Scan for the cell matching the given text and deliver its (X, Y) coordinate at center. 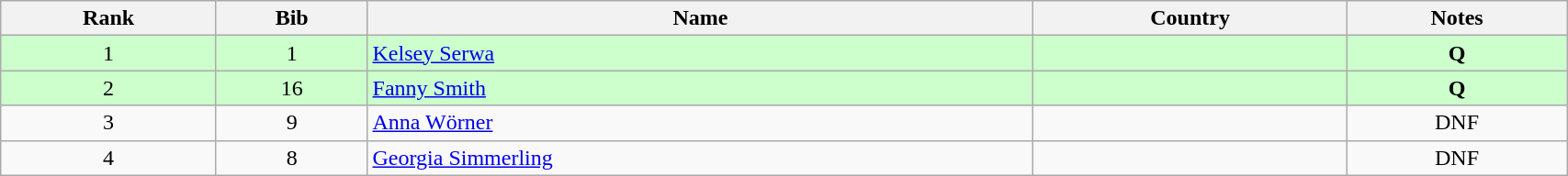
2 (108, 88)
16 (292, 88)
Country (1190, 18)
Name (700, 18)
Notes (1457, 18)
4 (108, 158)
Kelsey Serwa (700, 53)
9 (292, 123)
Georgia Simmerling (700, 158)
3 (108, 123)
Rank (108, 18)
Anna Wörner (700, 123)
Bib (292, 18)
Fanny Smith (700, 88)
8 (292, 158)
